Provide the [x, y] coordinate of the cell's center where the given text is located.  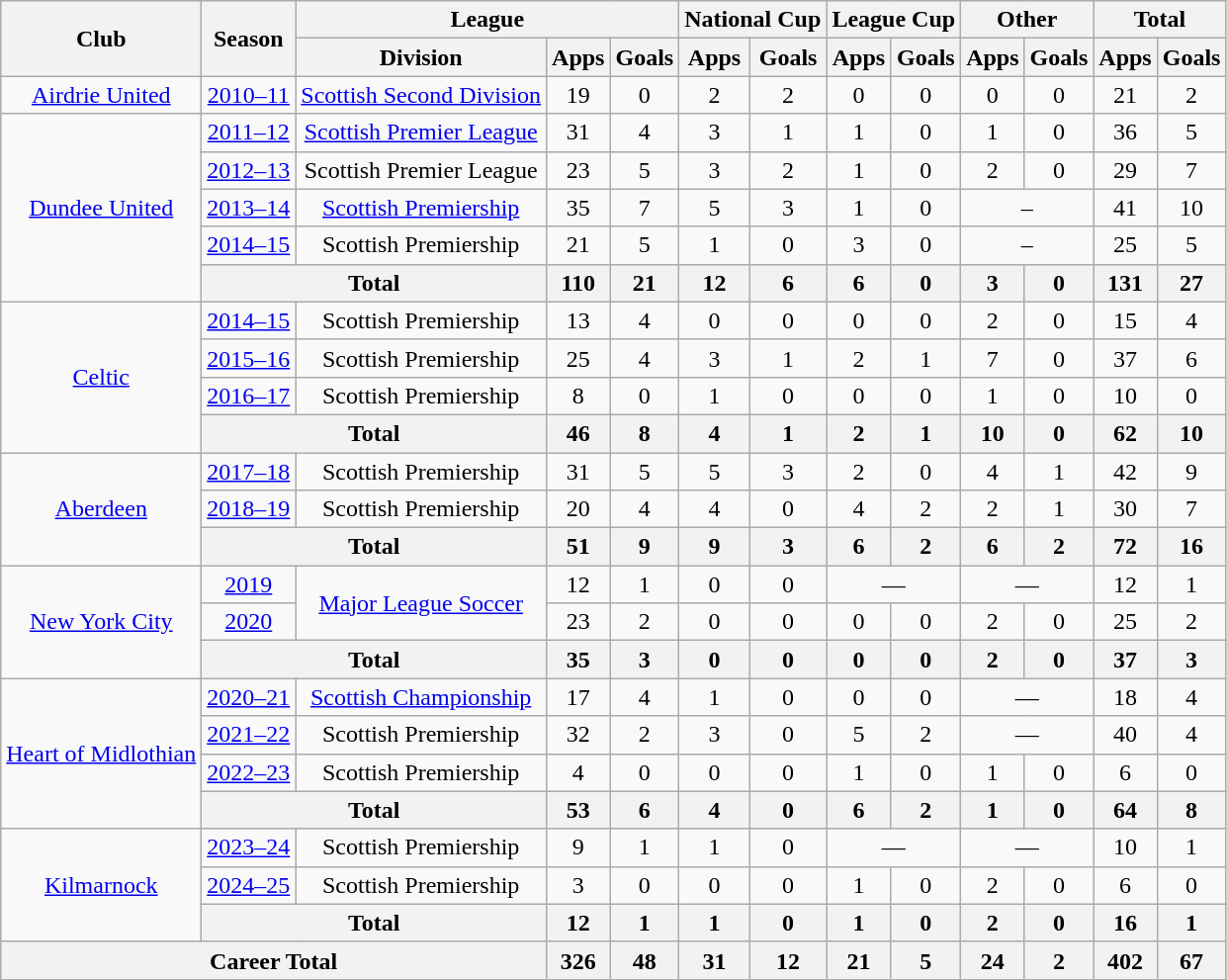
2021–22 [249, 735]
27 [1191, 283]
41 [1125, 208]
2017–18 [249, 472]
29 [1125, 170]
2019 [249, 584]
32 [578, 735]
67 [1191, 960]
2010–11 [249, 95]
48 [645, 960]
Kilmarnock [101, 885]
Airdrie United [101, 95]
30 [1125, 509]
2020–21 [249, 697]
18 [1125, 697]
Other [1027, 20]
League Cup [894, 20]
Club [101, 39]
Division [421, 57]
110 [578, 283]
64 [1125, 810]
131 [1125, 283]
62 [1125, 433]
Season [249, 39]
17 [578, 697]
League [487, 20]
24 [993, 960]
2013–14 [249, 208]
72 [1125, 547]
Major League Soccer [421, 603]
13 [578, 320]
Scottish Championship [421, 697]
40 [1125, 735]
2024–25 [249, 885]
2016–17 [249, 396]
2012–13 [249, 170]
2018–19 [249, 509]
Heart of Midlothian [101, 754]
42 [1125, 472]
2022–23 [249, 772]
Career Total [274, 960]
15 [1125, 320]
36 [1125, 133]
2015–16 [249, 358]
New York City [101, 622]
19 [578, 95]
402 [1125, 960]
20 [578, 509]
46 [578, 433]
51 [578, 547]
326 [578, 960]
2011–12 [249, 133]
2020 [249, 622]
National Cup [753, 20]
Celtic [101, 377]
53 [578, 810]
Scottish Second Division [421, 95]
2023–24 [249, 847]
Aberdeen [101, 509]
Dundee United [101, 208]
